Determine the [x, y] coordinate at the center of the cell enclosing the given text.  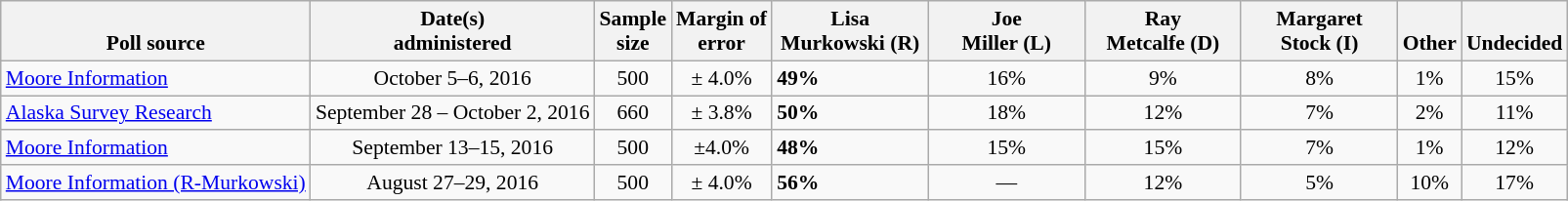
9% [1163, 78]
RayMetcalfe (D) [1163, 31]
August 27–29, 2016 [453, 182]
MargaretStock (I) [1319, 31]
660 [633, 113]
18% [1006, 113]
±4.0% [721, 148]
11% [1514, 113]
Moore Information (R-Murkowski) [156, 182]
10% [1430, 182]
± 3.8% [721, 113]
Other [1430, 31]
17% [1514, 182]
56% [850, 182]
50% [850, 113]
16% [1006, 78]
5% [1319, 182]
Margin oferror [721, 31]
8% [1319, 78]
Date(s)administered [453, 31]
48% [850, 148]
49% [850, 78]
Joe Miller (L) [1006, 31]
September 13–15, 2016 [453, 148]
Poll source [156, 31]
2% [1430, 113]
— [1006, 182]
September 28 – October 2, 2016 [453, 113]
October 5–6, 2016 [453, 78]
Samplesize [633, 31]
Alaska Survey Research [156, 113]
Undecided [1514, 31]
LisaMurkowski (R) [850, 31]
